Pinpoint the cell where the given text exists, returning its (x, y) midpoint coordinate. 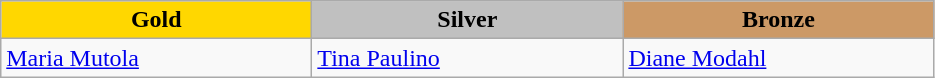
Maria Mutola (156, 58)
Tina Paulino (468, 58)
Silver (468, 20)
Bronze (778, 20)
Diane Modahl (778, 58)
Gold (156, 20)
